Find where the given text appears and provide that cell's center as (X, Y) coordinate. 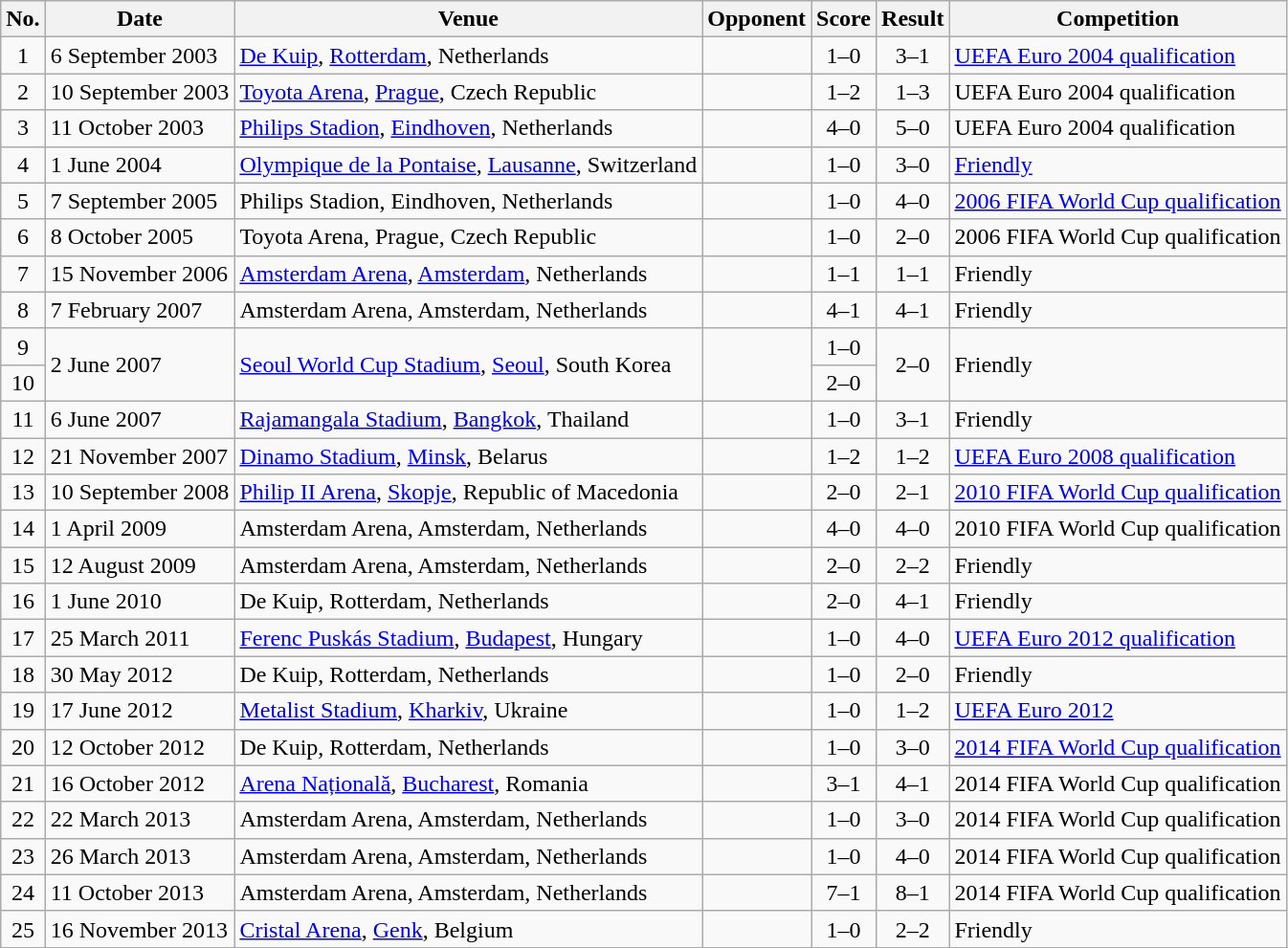
19 (23, 711)
Score (844, 19)
12 (23, 456)
4 (23, 165)
21 (23, 783)
2 June 2007 (140, 364)
30 May 2012 (140, 674)
Philip II Arena, Skopje, Republic of Macedonia (469, 493)
2 (23, 92)
15 November 2006 (140, 274)
21 November 2007 (140, 456)
16 (23, 602)
Result (913, 19)
7 February 2007 (140, 310)
25 (23, 929)
2–1 (913, 493)
1 (23, 55)
3 (23, 128)
25 March 2011 (140, 638)
Opponent (757, 19)
13 (23, 493)
22 March 2013 (140, 820)
7 (23, 274)
1–3 (913, 92)
6 June 2007 (140, 419)
11 October 2003 (140, 128)
Olympique de la Pontaise, Lausanne, Switzerland (469, 165)
10 (23, 383)
15 (23, 565)
6 (23, 237)
8 October 2005 (140, 237)
Competition (1118, 19)
Dinamo Stadium, Minsk, Belarus (469, 456)
11 October 2013 (140, 893)
Ferenc Puskás Stadium, Budapest, Hungary (469, 638)
24 (23, 893)
17 (23, 638)
20 (23, 747)
1 June 2004 (140, 165)
Venue (469, 19)
16 November 2013 (140, 929)
8–1 (913, 893)
12 October 2012 (140, 747)
11 (23, 419)
Cristal Arena, Genk, Belgium (469, 929)
9 (23, 346)
23 (23, 856)
18 (23, 674)
16 October 2012 (140, 783)
1 June 2010 (140, 602)
UEFA Euro 2012 (1118, 711)
No. (23, 19)
22 (23, 820)
Metalist Stadium, Kharkiv, Ukraine (469, 711)
10 September 2008 (140, 493)
5–0 (913, 128)
Arena Națională, Bucharest, Romania (469, 783)
26 March 2013 (140, 856)
UEFA Euro 2012 qualification (1118, 638)
14 (23, 529)
6 September 2003 (140, 55)
12 August 2009 (140, 565)
7 September 2005 (140, 201)
Seoul World Cup Stadium, Seoul, South Korea (469, 364)
5 (23, 201)
10 September 2003 (140, 92)
7–1 (844, 893)
17 June 2012 (140, 711)
8 (23, 310)
Date (140, 19)
Rajamangala Stadium, Bangkok, Thailand (469, 419)
UEFA Euro 2008 qualification (1118, 456)
1 April 2009 (140, 529)
